Locate the cell with the specified text and output its (X, Y) center coordinate. 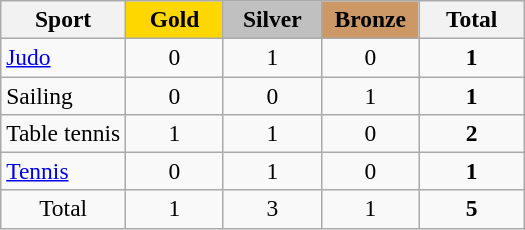
Judo (64, 57)
Silver (272, 19)
Sport (64, 19)
Sailing (64, 95)
Table tennis (64, 133)
5 (472, 209)
Gold (175, 19)
2 (472, 133)
3 (272, 209)
Bronze (370, 19)
Tennis (64, 171)
